Search for the cell housing the specified text and yield its [x, y] center coordinate. 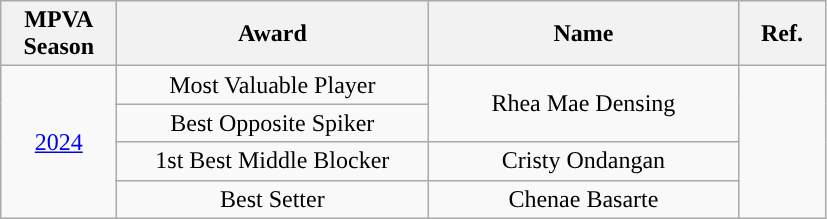
2024 [59, 142]
1st Best Middle Blocker [272, 161]
Most Valuable Player [272, 85]
Best Setter [272, 199]
Ref. [782, 34]
Award [272, 34]
MPVA Season [59, 34]
Best Opposite Spiker [272, 123]
Rhea Mae Densing [584, 104]
Chenae Basarte [584, 199]
Cristy Ondangan [584, 161]
Name [584, 34]
